Provide the (X, Y) coordinate of the cell's center where the given text is located.  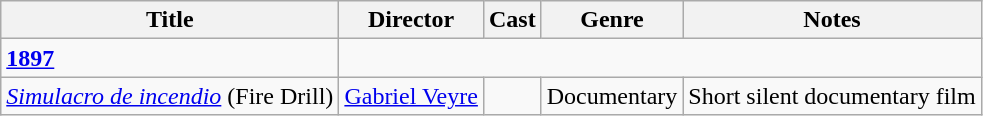
Title (170, 20)
Documentary (612, 96)
Director (412, 20)
Notes (832, 20)
Genre (612, 20)
Simulacro de incendio (Fire Drill) (170, 96)
1897 (170, 58)
Cast (512, 20)
Short silent documentary film (832, 96)
Gabriel Veyre (412, 96)
